For the text-containing cell, return its midpoint in [X, Y] coordinate format. 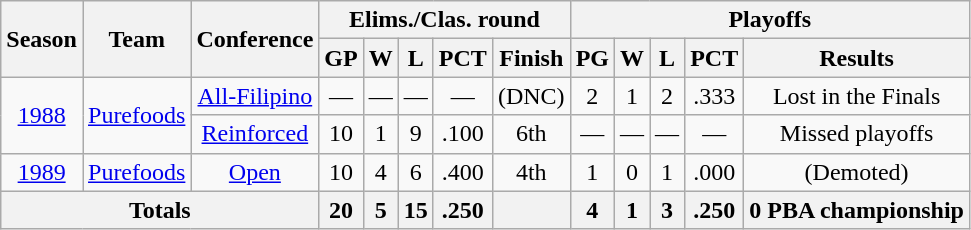
1989 [42, 172]
1988 [42, 115]
Conference [255, 39]
Lost in the Finals [857, 96]
.000 [714, 172]
PG [592, 58]
0 [632, 172]
15 [416, 210]
All-Filipino [255, 96]
Reinforced [255, 134]
4th [531, 172]
5 [380, 210]
3 [668, 210]
9 [416, 134]
.333 [714, 96]
Season [42, 39]
.400 [462, 172]
0 PBA championship [857, 210]
(DNC) [531, 96]
Team [136, 39]
Missed playoffs [857, 134]
6 [416, 172]
Elims./Clas. round [444, 20]
Playoffs [770, 20]
Totals [160, 210]
GP [341, 58]
(Demoted) [857, 172]
6th [531, 134]
.100 [462, 134]
Finish [531, 58]
Results [857, 58]
20 [341, 210]
Open [255, 172]
